Provide the [x, y] coordinate of the cell's center where the given text is located.  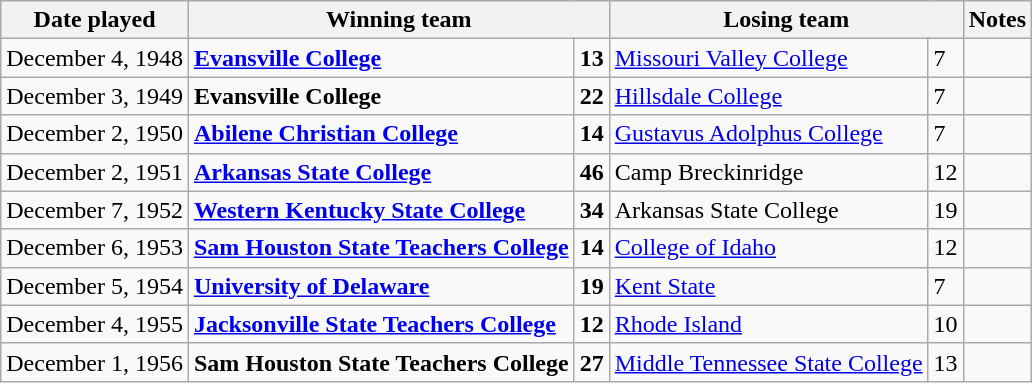
Notes [997, 20]
December 2, 1951 [95, 172]
December 4, 1948 [95, 58]
College of Idaho [768, 248]
Rhode Island [768, 324]
Date played [95, 20]
27 [592, 362]
Camp Breckinridge [768, 172]
Western Kentucky State College [381, 210]
December 2, 1950 [95, 134]
December 4, 1955 [95, 324]
Kent State [768, 286]
Losing team [786, 20]
December 5, 1954 [95, 286]
December 7, 1952 [95, 210]
Winning team [398, 20]
December 1, 1956 [95, 362]
Missouri Valley College [768, 58]
Middle Tennessee State College [768, 362]
22 [592, 96]
Gustavus Adolphus College [768, 134]
Hillsdale College [768, 96]
December 6, 1953 [95, 248]
December 3, 1949 [95, 96]
34 [592, 210]
46 [592, 172]
Jacksonville State Teachers College [381, 324]
10 [946, 324]
Abilene Christian College [381, 134]
University of Delaware [381, 286]
